For the text-containing cell, return its midpoint in (x, y) coordinate format. 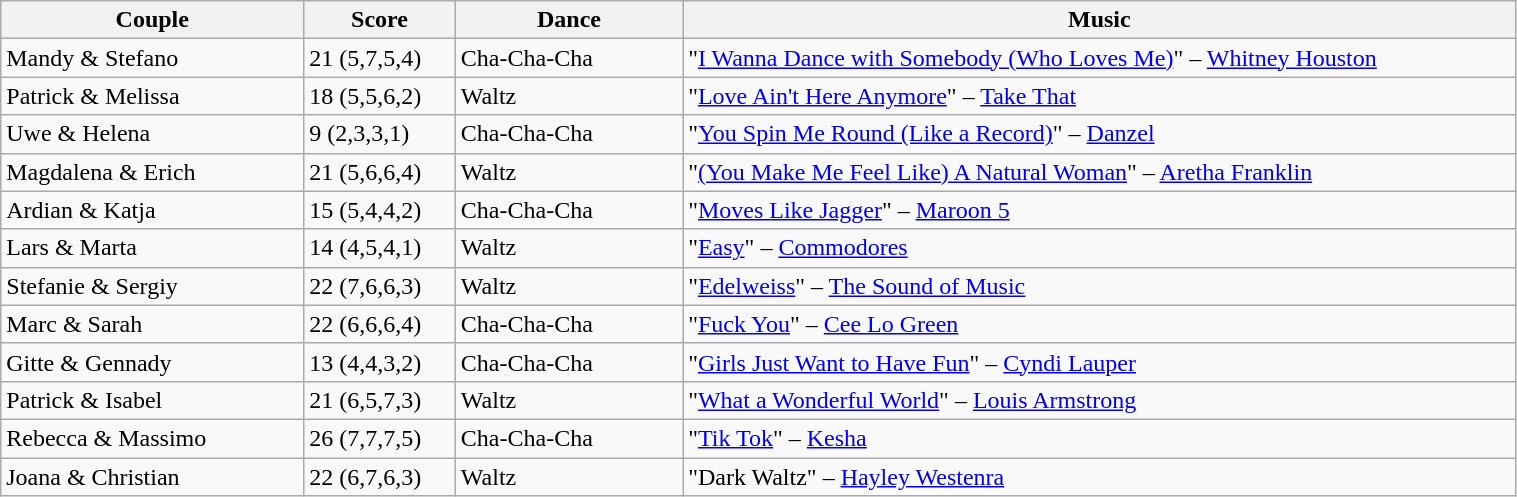
Uwe & Helena (152, 134)
15 (5,4,4,2) (380, 210)
"Love Ain't Here Anymore" – Take That (1100, 96)
Mandy & Stefano (152, 58)
Lars & Marta (152, 248)
Music (1100, 20)
Magdalena & Erich (152, 172)
Score (380, 20)
"Easy" – Commodores (1100, 248)
Joana & Christian (152, 477)
9 (2,3,3,1) (380, 134)
18 (5,5,6,2) (380, 96)
13 (4,4,3,2) (380, 362)
22 (6,7,6,3) (380, 477)
26 (7,7,7,5) (380, 438)
"Girls Just Want to Have Fun" – Cyndi Lauper (1100, 362)
Couple (152, 20)
21 (5,7,5,4) (380, 58)
Patrick & Isabel (152, 400)
"You Spin Me Round (Like a Record)" – Danzel (1100, 134)
22 (6,6,6,4) (380, 324)
22 (7,6,6,3) (380, 286)
"Tik Tok" – Kesha (1100, 438)
"Fuck You" – Cee Lo Green (1100, 324)
Stefanie & Sergiy (152, 286)
21 (6,5,7,3) (380, 400)
"Dark Waltz" – Hayley Westenra (1100, 477)
Patrick & Melissa (152, 96)
Ardian & Katja (152, 210)
"What a Wonderful World" – Louis Armstrong (1100, 400)
Dance (568, 20)
14 (4,5,4,1) (380, 248)
Marc & Sarah (152, 324)
"(You Make Me Feel Like) A Natural Woman" – Aretha Franklin (1100, 172)
"Edelweiss" – The Sound of Music (1100, 286)
"I Wanna Dance with Somebody (Who Loves Me)" – Whitney Houston (1100, 58)
Rebecca & Massimo (152, 438)
21 (5,6,6,4) (380, 172)
"Moves Like Jagger" – Maroon 5 (1100, 210)
Gitte & Gennady (152, 362)
